Pinpoint the cell where the given text exists, returning its (x, y) midpoint coordinate. 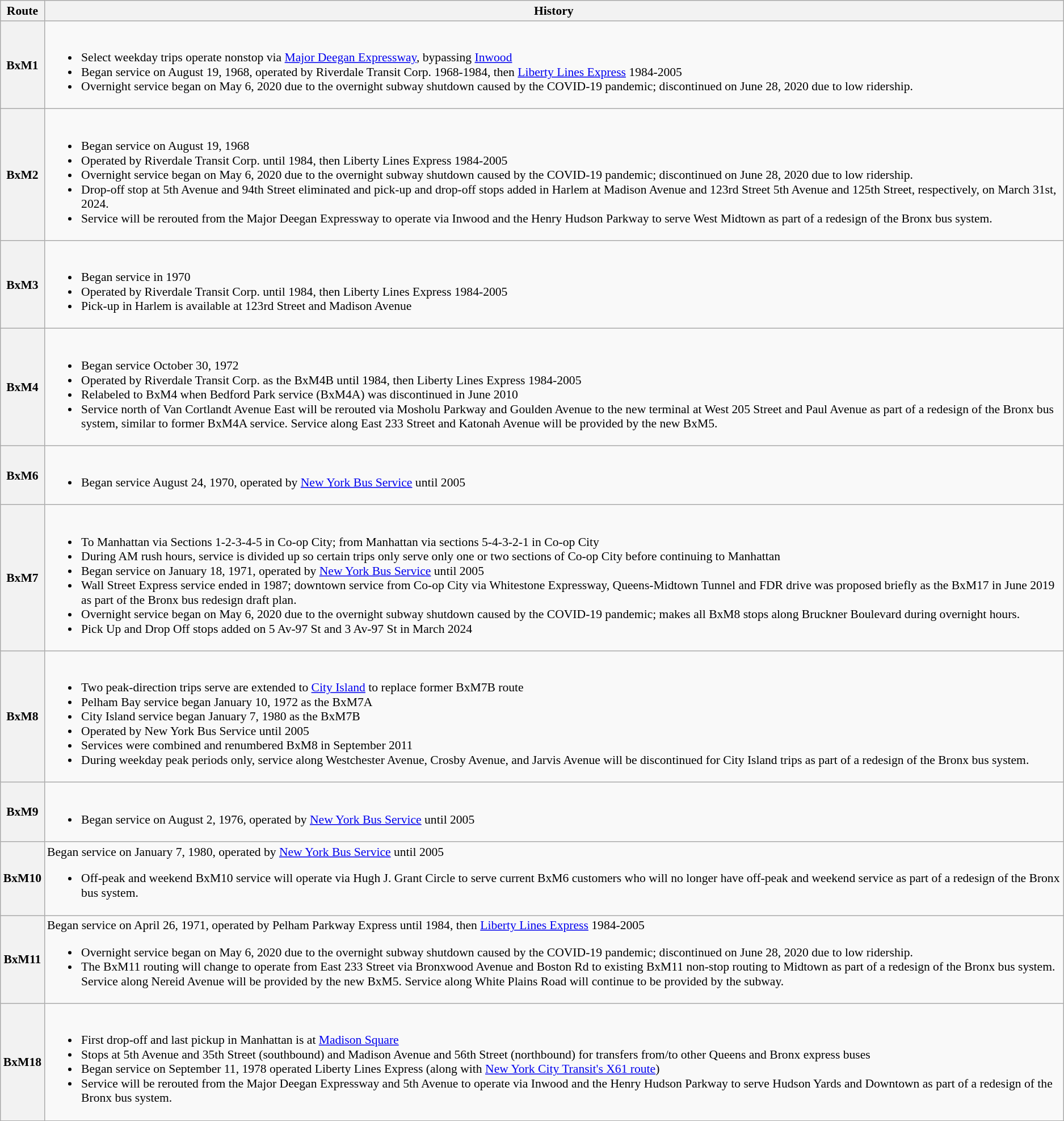
BxM7 (23, 578)
BxM2 (23, 175)
History (554, 11)
BxM11 (23, 959)
Began service August 24, 1970, operated by New York Bus Service until 2005 (554, 475)
BxM18 (23, 1062)
BxM10 (23, 879)
Began service on August 2, 1976, operated by New York Bus Service until 2005 (554, 812)
BxM4 (23, 387)
BxM3 (23, 285)
BxM6 (23, 475)
BxM1 (23, 65)
Route (23, 11)
BxM9 (23, 812)
BxM8 (23, 717)
